Scan for the cell matching the given text and deliver its (x, y) coordinate at center. 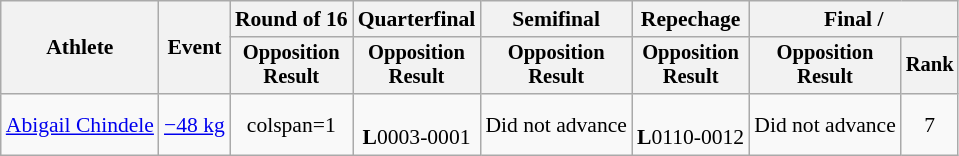
colspan=1 (292, 124)
Repechage (690, 19)
L0110-0012 (690, 124)
Semifinal (556, 19)
Abigail Chindele (80, 124)
−48 kg (194, 124)
L0003-0001 (417, 124)
Event (194, 48)
Quarterfinal (417, 19)
Athlete (80, 48)
Rank (930, 66)
7 (930, 124)
Round of 16 (292, 19)
Final / (854, 19)
